Locate the cell with the specified text and output its (X, Y) center coordinate. 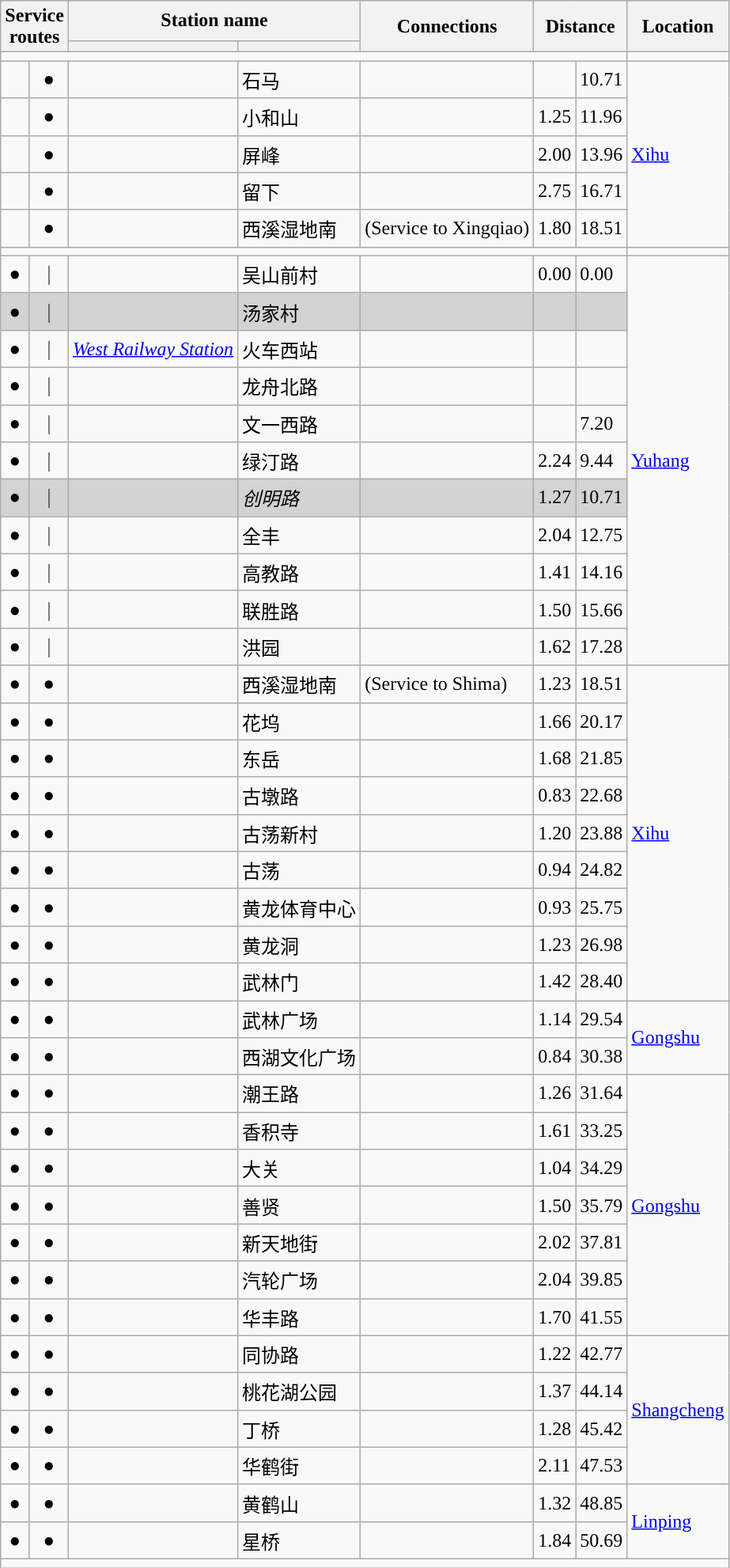
新天地街 (299, 1242)
1.37 (555, 1391)
汽轮广场 (299, 1280)
善贤 (299, 1206)
West Railway Station (153, 348)
大关 (299, 1168)
42.77 (601, 1354)
全丰 (299, 535)
1.32 (555, 1503)
21.85 (601, 758)
华鹤街 (299, 1465)
1.68 (555, 758)
13.96 (601, 153)
黄龙洞 (299, 945)
Shangcheng (678, 1410)
古墩路 (299, 796)
华丰路 (299, 1316)
同协路 (299, 1354)
武林广场 (299, 1019)
古荡 (299, 870)
35.79 (601, 1206)
(Service to Xingqiao) (448, 228)
桃花湖公园 (299, 1391)
16.71 (601, 191)
33.25 (601, 1131)
1.42 (555, 981)
2.00 (555, 153)
1.70 (555, 1316)
Connections (448, 27)
30.38 (601, 1057)
17.28 (601, 647)
25.75 (601, 907)
古荡新村 (299, 832)
1.66 (555, 722)
1.62 (555, 647)
2.02 (555, 1242)
汤家村 (299, 312)
14.16 (601, 573)
0.94 (555, 870)
小和山 (299, 117)
7.20 (601, 424)
(Service to Shima) (448, 684)
Yuhang (678, 460)
0.83 (555, 796)
潮王路 (299, 1093)
15.66 (601, 609)
22.68 (601, 796)
2.11 (555, 1465)
1.41 (555, 573)
0.93 (555, 907)
文一西路 (299, 424)
龙舟北路 (299, 386)
11.96 (601, 117)
1.84 (555, 1540)
丁桥 (299, 1429)
1.80 (555, 228)
屏峰 (299, 153)
留下 (299, 191)
24.82 (601, 870)
1.22 (555, 1354)
45.42 (601, 1429)
创明路 (299, 498)
1.25 (555, 117)
1.04 (555, 1168)
28.40 (601, 981)
香积寺 (299, 1131)
星桥 (299, 1540)
洪园 (299, 647)
Linping (678, 1521)
26.98 (601, 945)
西湖文化广场 (299, 1057)
12.75 (601, 535)
2.75 (555, 191)
20.17 (601, 722)
2.24 (555, 460)
50.69 (601, 1540)
Serviceroutes (35, 27)
9.44 (601, 460)
0.84 (555, 1057)
吴山前村 (299, 274)
23.88 (601, 832)
Location (678, 27)
火车西站 (299, 348)
39.85 (601, 1280)
1.61 (555, 1131)
47.53 (601, 1465)
黄龙体育中心 (299, 907)
联胜路 (299, 609)
Station name (214, 21)
东岳 (299, 758)
1.26 (555, 1093)
34.29 (601, 1168)
石马 (299, 79)
武林门 (299, 981)
黄鹤山 (299, 1503)
1.27 (555, 498)
48.85 (601, 1503)
1.14 (555, 1019)
花坞 (299, 722)
Distance (581, 27)
1.28 (555, 1429)
41.55 (601, 1316)
31.64 (601, 1093)
37.81 (601, 1242)
44.14 (601, 1391)
29.54 (601, 1019)
绿汀路 (299, 460)
1.20 (555, 832)
高教路 (299, 573)
